Return the [X, Y] coordinate for the center point of the cell that contains the specified text.  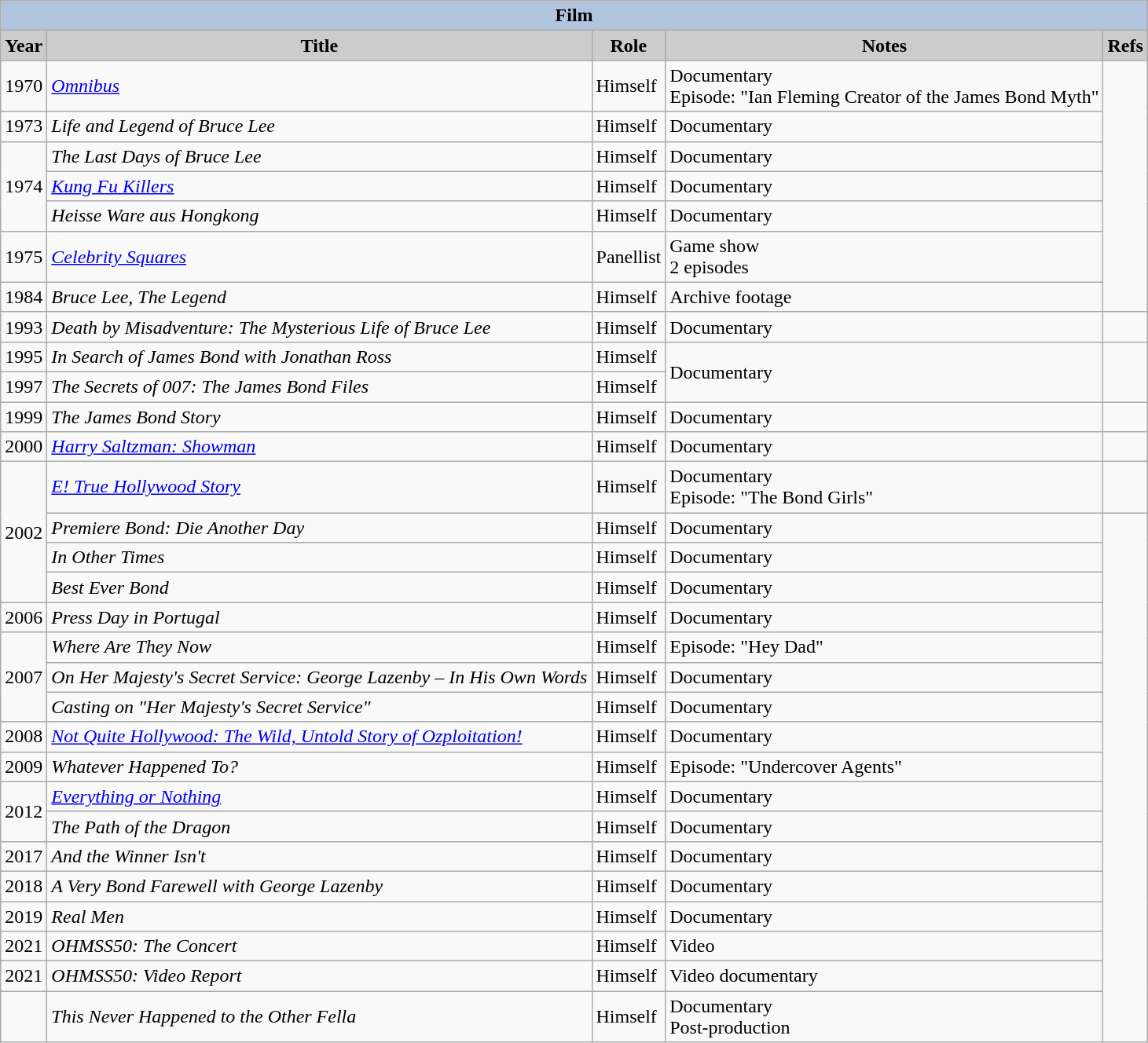
Documentary Episode: "The Bond Girls" [885, 487]
1974 [24, 186]
Video documentary [885, 976]
This Never Happened to the Other Fella [319, 1016]
1973 [24, 126]
1970 [24, 86]
Refs [1125, 46]
Title [319, 46]
Life and Legend of Bruce Lee [319, 126]
1999 [24, 417]
In Other Times [319, 558]
1984 [24, 297]
Where Are They Now [319, 647]
2002 [24, 532]
The Secrets of 007: The James Bond Files [319, 386]
Harry Saltzman: Showman [319, 447]
The Path of the Dragon [319, 826]
OHMSS50: Video Report [319, 976]
And the Winner Isn't [319, 856]
2019 [24, 917]
Documentary Episode: "Ian Fleming Creator of the James Bond Myth" [885, 86]
Documentary Post-production [885, 1016]
Role [629, 46]
2007 [24, 677]
E! True Hollywood Story [319, 487]
2012 [24, 811]
1993 [24, 327]
Panellist [629, 256]
Film [574, 16]
Omnibus [319, 86]
The Last Days of Bruce Lee [319, 156]
1995 [24, 357]
Episode: "Hey Dad" [885, 647]
Year [24, 46]
Best Ever Bond [319, 587]
Everything or Nothing [319, 796]
2017 [24, 856]
OHMSS50: The Concert [319, 946]
In Search of James Bond with Jonathan Ross [319, 357]
Celebrity Squares [319, 256]
A Very Bond Farewell with George Lazenby [319, 886]
Game show 2 episodes [885, 256]
Premiere Bond: Die Another Day [319, 528]
Kung Fu Killers [319, 186]
Not Quite Hollywood: The Wild, Untold Story of Ozploitation! [319, 737]
2018 [24, 886]
The James Bond Story [319, 417]
On Her Majesty's Secret Service: George Lazenby – In His Own Words [319, 677]
2006 [24, 617]
Casting on "Her Majesty's Secret Service" [319, 707]
1975 [24, 256]
Whatever Happened To? [319, 767]
Real Men [319, 917]
1997 [24, 386]
Death by Misadventure: The Mysterious Life of Bruce Lee [319, 327]
Notes [885, 46]
Bruce Lee, The Legend [319, 297]
Press Day in Portugal [319, 617]
Heisse Ware aus Hongkong [319, 216]
Video [885, 946]
2008 [24, 737]
2009 [24, 767]
Episode: "Undercover Agents" [885, 767]
Archive footage [885, 297]
2000 [24, 447]
